Identify which cell holds the provided text, then report its (x, y) central coordinate. 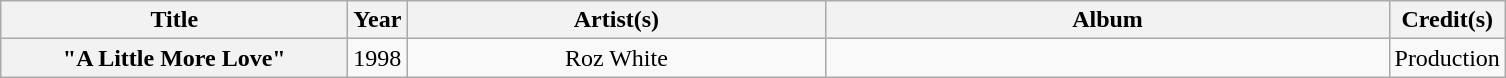
Album (1108, 20)
Artist(s) (616, 20)
Roz White (616, 58)
1998 (378, 58)
Production (1447, 58)
Year (378, 20)
Credit(s) (1447, 20)
Title (174, 20)
"A Little More Love" (174, 58)
